Determine the [X, Y] coordinate at the center of the cell enclosing the given text.  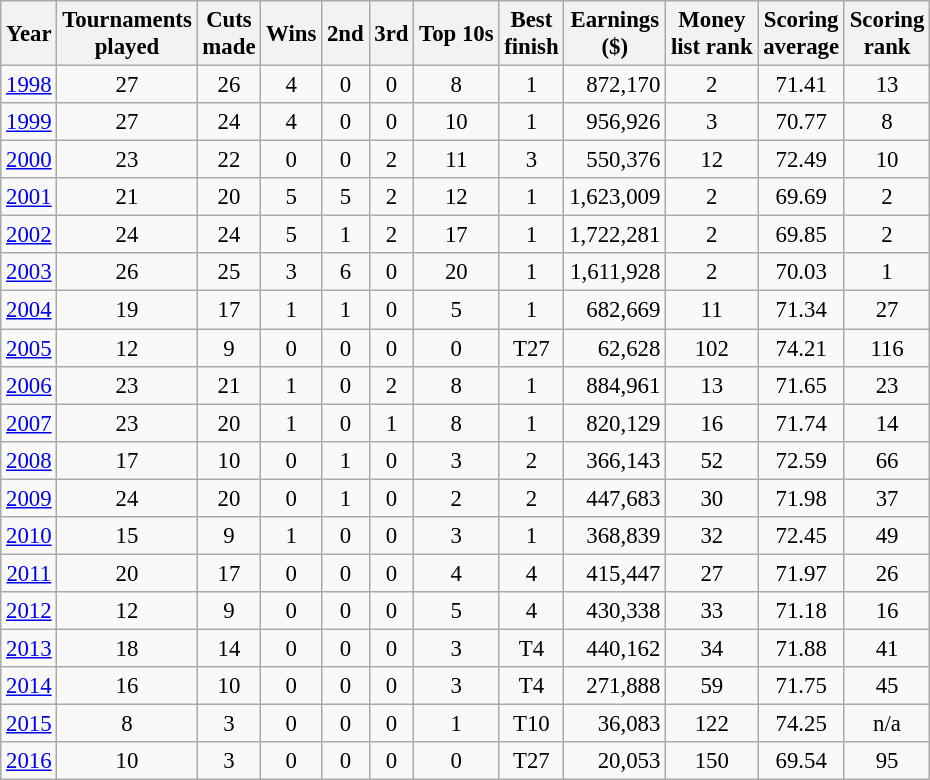
n/a [886, 724]
72.49 [802, 160]
71.34 [802, 310]
71.88 [802, 648]
Bestfinish [532, 34]
49 [886, 536]
19 [127, 310]
34 [712, 648]
71.97 [802, 573]
Cuts made [229, 34]
440,162 [615, 648]
72.45 [802, 536]
122 [712, 724]
45 [886, 686]
2002 [29, 235]
Tournaments played [127, 34]
2006 [29, 385]
2014 [29, 686]
71.75 [802, 686]
T10 [532, 724]
71.98 [802, 498]
2016 [29, 761]
1,623,009 [615, 197]
71.65 [802, 385]
Earnings($) [615, 34]
2013 [29, 648]
2009 [29, 498]
37 [886, 498]
22 [229, 160]
2015 [29, 724]
682,669 [615, 310]
95 [886, 761]
69.54 [802, 761]
2001 [29, 197]
2003 [29, 273]
884,961 [615, 385]
3rd [392, 34]
Scoring average [802, 34]
32 [712, 536]
2010 [29, 536]
872,170 [615, 85]
2nd [346, 34]
1998 [29, 85]
62,628 [615, 348]
820,129 [615, 423]
430,338 [615, 611]
2007 [29, 423]
52 [712, 460]
415,447 [615, 573]
36,083 [615, 724]
2005 [29, 348]
366,143 [615, 460]
71.18 [802, 611]
74.21 [802, 348]
6 [346, 273]
550,376 [615, 160]
69.85 [802, 235]
Moneylist rank [712, 34]
74.25 [802, 724]
70.03 [802, 273]
Top 10s [456, 34]
66 [886, 460]
70.77 [802, 122]
59 [712, 686]
102 [712, 348]
271,888 [615, 686]
25 [229, 273]
41 [886, 648]
18 [127, 648]
956,926 [615, 122]
2011 [29, 573]
150 [712, 761]
Scoringrank [886, 34]
Year [29, 34]
69.69 [802, 197]
2012 [29, 611]
2004 [29, 310]
20,053 [615, 761]
1,722,281 [615, 235]
72.59 [802, 460]
Wins [292, 34]
30 [712, 498]
33 [712, 611]
2000 [29, 160]
71.74 [802, 423]
368,839 [615, 536]
2008 [29, 460]
1999 [29, 122]
15 [127, 536]
71.41 [802, 85]
116 [886, 348]
447,683 [615, 498]
1,611,928 [615, 273]
